Locate the cell with the specified text and output its (X, Y) center coordinate. 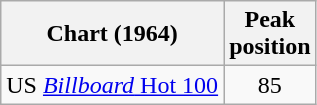
US Billboard Hot 100 (112, 85)
Chart (1964) (112, 34)
85 (270, 85)
Peakposition (270, 34)
